For the text-containing cell, return its midpoint in [x, y] coordinate format. 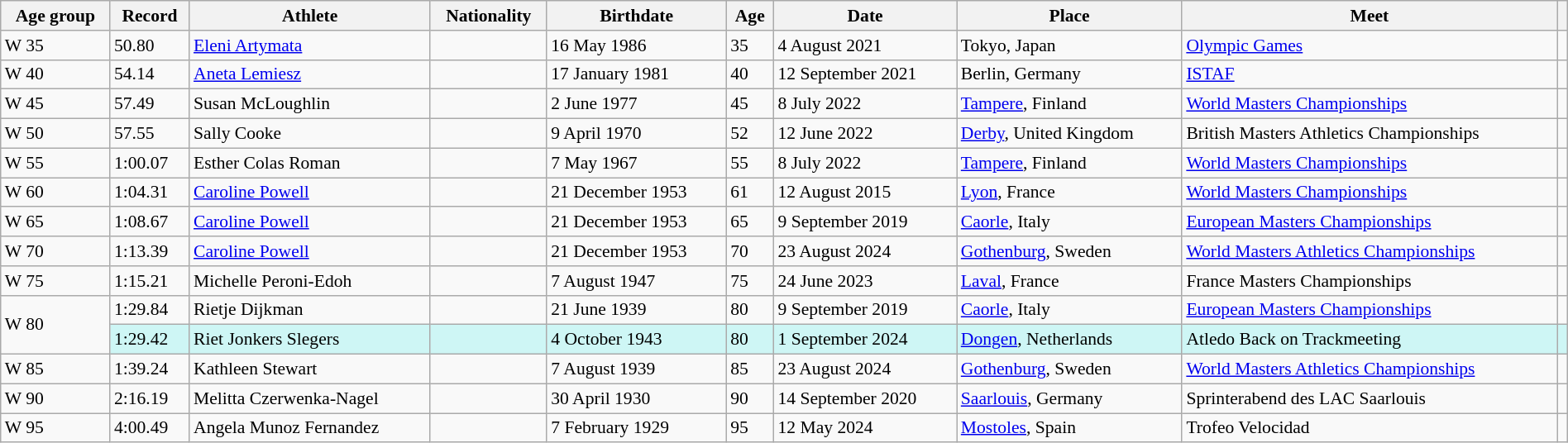
12 August 2015 [865, 193]
Kathleen Stewart [309, 369]
16 May 1986 [637, 45]
Susan McLoughlin [309, 104]
54.14 [150, 74]
17 January 1981 [637, 74]
7 August 1939 [637, 369]
57.49 [150, 104]
W 80 [55, 324]
24 June 2023 [865, 281]
50.80 [150, 45]
Dongen, Netherlands [1070, 340]
Michelle Peroni-Edoh [309, 281]
35 [749, 45]
85 [749, 369]
70 [749, 251]
Saarlouis, Germany [1070, 398]
40 [749, 74]
Eleni Artymata [309, 45]
12 May 2024 [865, 428]
Date [865, 16]
W 45 [55, 104]
Sprinterabend des LAC Saarlouis [1370, 398]
1:29.42 [150, 340]
W 40 [55, 74]
4 August 2021 [865, 45]
2 June 1977 [637, 104]
Rietje Dijkman [309, 310]
1:15.21 [150, 281]
57.55 [150, 134]
1:39.24 [150, 369]
Meet [1370, 16]
Nationality [488, 16]
Age [749, 16]
ISTAF [1370, 74]
Laval, France [1070, 281]
Atledo Back on Trackmeeting [1370, 340]
9 April 1970 [637, 134]
W 75 [55, 281]
Age group [55, 16]
Place [1070, 16]
Sally Cooke [309, 134]
1:13.39 [150, 251]
14 September 2020 [865, 398]
1:00.07 [150, 163]
1:29.84 [150, 310]
W 90 [55, 398]
British Masters Athletics Championships [1370, 134]
55 [749, 163]
W 85 [55, 369]
W 65 [55, 222]
W 95 [55, 428]
Riet Jonkers Slegers [309, 340]
1 September 2024 [865, 340]
Record [150, 16]
Berlin, Germany [1070, 74]
4 October 1943 [637, 340]
2:16.19 [150, 398]
Mostoles, Spain [1070, 428]
7 August 1947 [637, 281]
W 50 [55, 134]
Melitta Czerwenka-Nagel [309, 398]
95 [749, 428]
W 55 [55, 163]
21 June 1939 [637, 310]
Athlete [309, 16]
Trofeo Velocidad [1370, 428]
France Masters Championships [1370, 281]
Esther Colas Roman [309, 163]
W 60 [55, 193]
4:00.49 [150, 428]
61 [749, 193]
Derby, United Kingdom [1070, 134]
75 [749, 281]
Olympic Games [1370, 45]
30 April 1930 [637, 398]
W 35 [55, 45]
12 September 2021 [865, 74]
Angela Munoz Fernandez [309, 428]
7 May 1967 [637, 163]
1:04.31 [150, 193]
Birthdate [637, 16]
12 June 2022 [865, 134]
90 [749, 398]
1:08.67 [150, 222]
Lyon, France [1070, 193]
Tokyo, Japan [1070, 45]
Aneta Lemiesz [309, 74]
45 [749, 104]
W 70 [55, 251]
52 [749, 134]
65 [749, 222]
7 February 1929 [637, 428]
